Pinpoint the cell where the given text exists, returning its [x, y] midpoint coordinate. 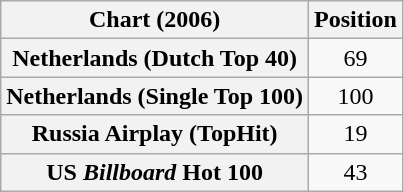
100 [356, 96]
Netherlands (Dutch Top 40) [155, 58]
US Billboard Hot 100 [155, 172]
Position [356, 20]
Netherlands (Single Top 100) [155, 96]
19 [356, 134]
Chart (2006) [155, 20]
Russia Airplay (TopHit) [155, 134]
69 [356, 58]
43 [356, 172]
